Identify which cell holds the provided text, then report its (X, Y) central coordinate. 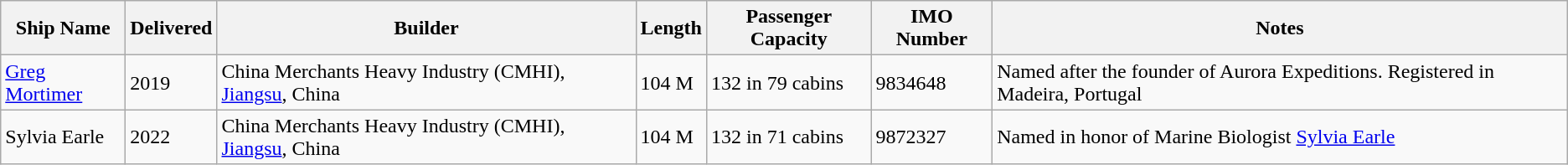
9872327 (931, 137)
2022 (171, 137)
Length (671, 28)
Delivered (171, 28)
Passenger Capacity (789, 28)
Named after the founder of Aurora Expeditions. Registered in Madeira, Portugal (1280, 82)
Greg Mortimer (64, 82)
Builder (426, 28)
2019 (171, 82)
132 in 71 cabins (789, 137)
Named in honor of Marine Biologist Sylvia Earle (1280, 137)
Sylvia Earle (64, 137)
Notes (1280, 28)
132 in 79 cabins (789, 82)
Ship Name (64, 28)
9834648 (931, 82)
IMO Number (931, 28)
